Identify which cell holds the provided text, then report its (x, y) central coordinate. 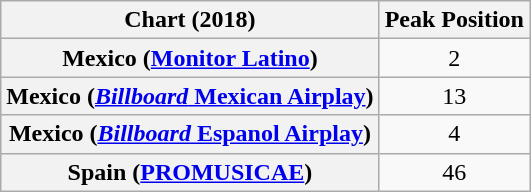
Mexico (Monitor Latino) (190, 58)
Spain (PROMUSICAE) (190, 172)
Chart (2018) (190, 20)
Peak Position (454, 20)
13 (454, 96)
46 (454, 172)
4 (454, 134)
2 (454, 58)
Mexico (Billboard Mexican Airplay) (190, 96)
Mexico (Billboard Espanol Airplay) (190, 134)
